Locate the cell with the specified text and output its [x, y] center coordinate. 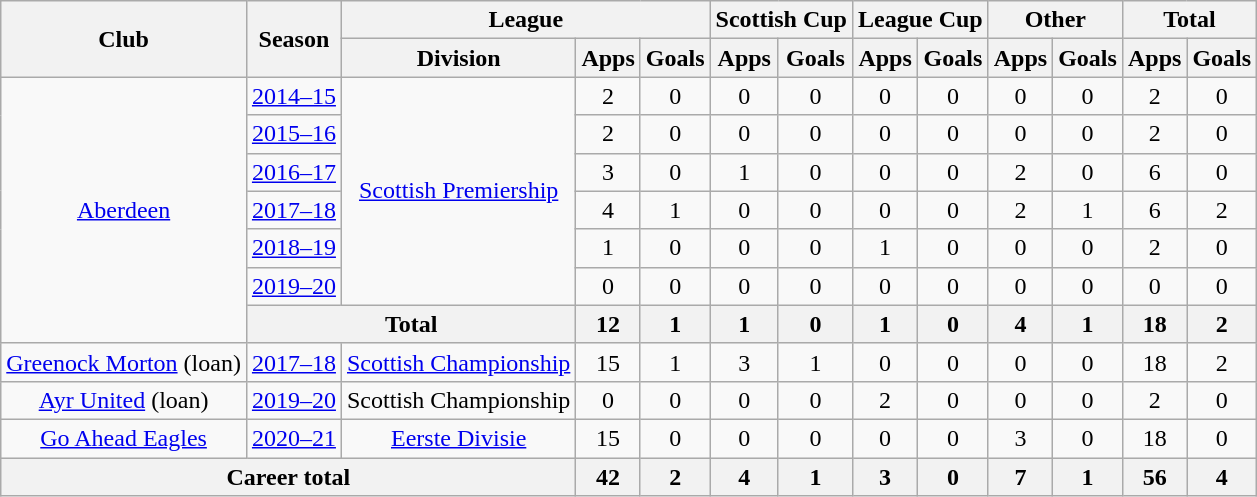
Other [1055, 20]
Ayr United (loan) [124, 400]
2014–15 [294, 96]
2020–21 [294, 438]
12 [608, 324]
Club [124, 39]
7 [1020, 477]
Scottish Cup [781, 20]
Eerste Divisie [458, 438]
Aberdeen [124, 210]
Season [294, 39]
Go Ahead Eagles [124, 438]
42 [608, 477]
League Cup [920, 20]
56 [1154, 477]
2016–17 [294, 172]
Career total [288, 477]
2015–16 [294, 134]
Scottish Premiership [458, 191]
Division [458, 58]
Greenock Morton (loan) [124, 362]
2018–19 [294, 248]
League [526, 20]
